Detect which cell encompasses the target text, then output its [x, y] center coordinate. 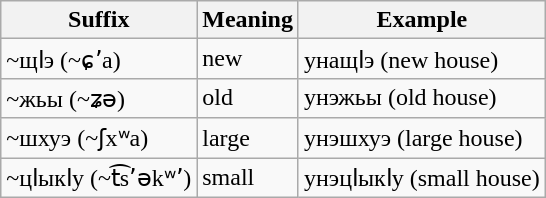
new [248, 59]
Meaning [248, 20]
old [248, 98]
large [248, 138]
~щӏэ (~ɕʼa) [99, 59]
унэцӏыкӏу (small house) [422, 178]
~шхуэ (~ʃxʷa) [99, 138]
Suffix [99, 20]
Example [422, 20]
small [248, 178]
~цӏыкӏу (~t͡sʼəkʷʼ) [99, 178]
унащӏэ (new house) [422, 59]
унэжьы (old house) [422, 98]
унэшхуэ (large house) [422, 138]
~жьы (~ʑə) [99, 98]
